Pinpoint the cell where the given text exists, returning its [X, Y] midpoint coordinate. 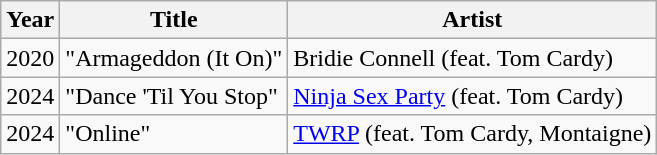
TWRP (feat. Tom Cardy, Montaigne) [472, 134]
2020 [30, 58]
Year [30, 20]
"Armageddon (It On)" [174, 58]
"Online" [174, 134]
Title [174, 20]
Ninja Sex Party (feat. Tom Cardy) [472, 96]
"Dance 'Til You Stop" [174, 96]
Artist [472, 20]
Bridie Connell (feat. Tom Cardy) [472, 58]
